Output the (x, y) coordinate of the center of the cell containing the given text.  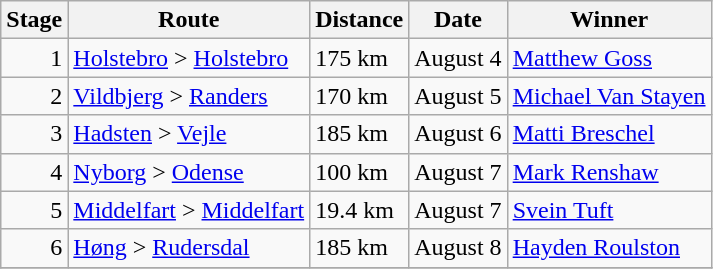
19.4 km (360, 210)
August 8 (458, 248)
170 km (360, 96)
5 (34, 210)
Route (189, 20)
4 (34, 172)
Nyborg > Odense (189, 172)
Mark Renshaw (609, 172)
August 4 (458, 58)
Høng > Rudersdal (189, 248)
3 (34, 134)
Holstebro > Holstebro (189, 58)
Date (458, 20)
1 (34, 58)
Winner (609, 20)
Michael Van Stayen (609, 96)
100 km (360, 172)
Hadsten > Vejle (189, 134)
August 5 (458, 96)
Middelfart > Middelfart (189, 210)
Svein Tuft (609, 210)
Matti Breschel (609, 134)
Hayden Roulston (609, 248)
6 (34, 248)
Matthew Goss (609, 58)
Distance (360, 20)
175 km (360, 58)
2 (34, 96)
Vildbjerg > Randers (189, 96)
Stage (34, 20)
August 6 (458, 134)
